Provide the (X, Y) coordinate of the cell's center where the given text is located.  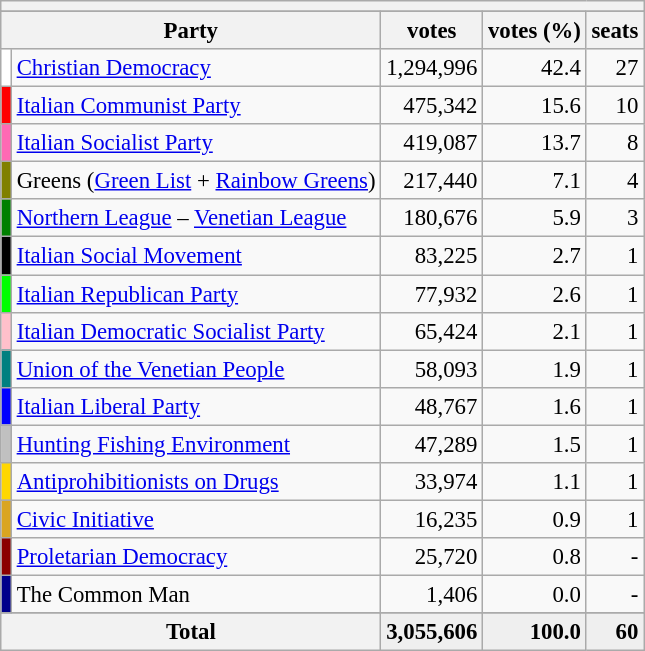
Northern League – Venetian League (196, 219)
25,720 (432, 557)
7.1 (535, 181)
475,342 (432, 106)
3,055,606 (432, 632)
180,676 (432, 219)
0.9 (535, 519)
15.6 (535, 106)
48,767 (432, 406)
10 (614, 106)
votes (%) (535, 31)
Civic Initiative (196, 519)
13.7 (535, 143)
16,235 (432, 519)
77,932 (432, 294)
1.6 (535, 406)
Party (191, 31)
3 (614, 219)
60 (614, 632)
217,440 (432, 181)
8 (614, 143)
seats (614, 31)
5.9 (535, 219)
0.0 (535, 594)
2.1 (535, 331)
419,087 (432, 143)
65,424 (432, 331)
58,093 (432, 369)
Italian Social Movement (196, 256)
4 (614, 181)
33,974 (432, 482)
Italian Liberal Party (196, 406)
Italian Communist Party (196, 106)
83,225 (432, 256)
1.1 (535, 482)
100.0 (535, 632)
Proletarian Democracy (196, 557)
1,294,996 (432, 68)
Hunting Fishing Environment (196, 444)
Union of the Venetian People (196, 369)
Italian Republican Party (196, 294)
Italian Democratic Socialist Party (196, 331)
Italian Socialist Party (196, 143)
1.9 (535, 369)
Christian Democracy (196, 68)
0.8 (535, 557)
1.5 (535, 444)
Greens (Green List + Rainbow Greens) (196, 181)
42.4 (535, 68)
47,289 (432, 444)
The Common Man (196, 594)
1,406 (432, 594)
2.6 (535, 294)
27 (614, 68)
votes (432, 31)
Antiprohibitionists on Drugs (196, 482)
Total (191, 632)
2.7 (535, 256)
